Extract the [X, Y] coordinate from the center of the cell holding the provided text.  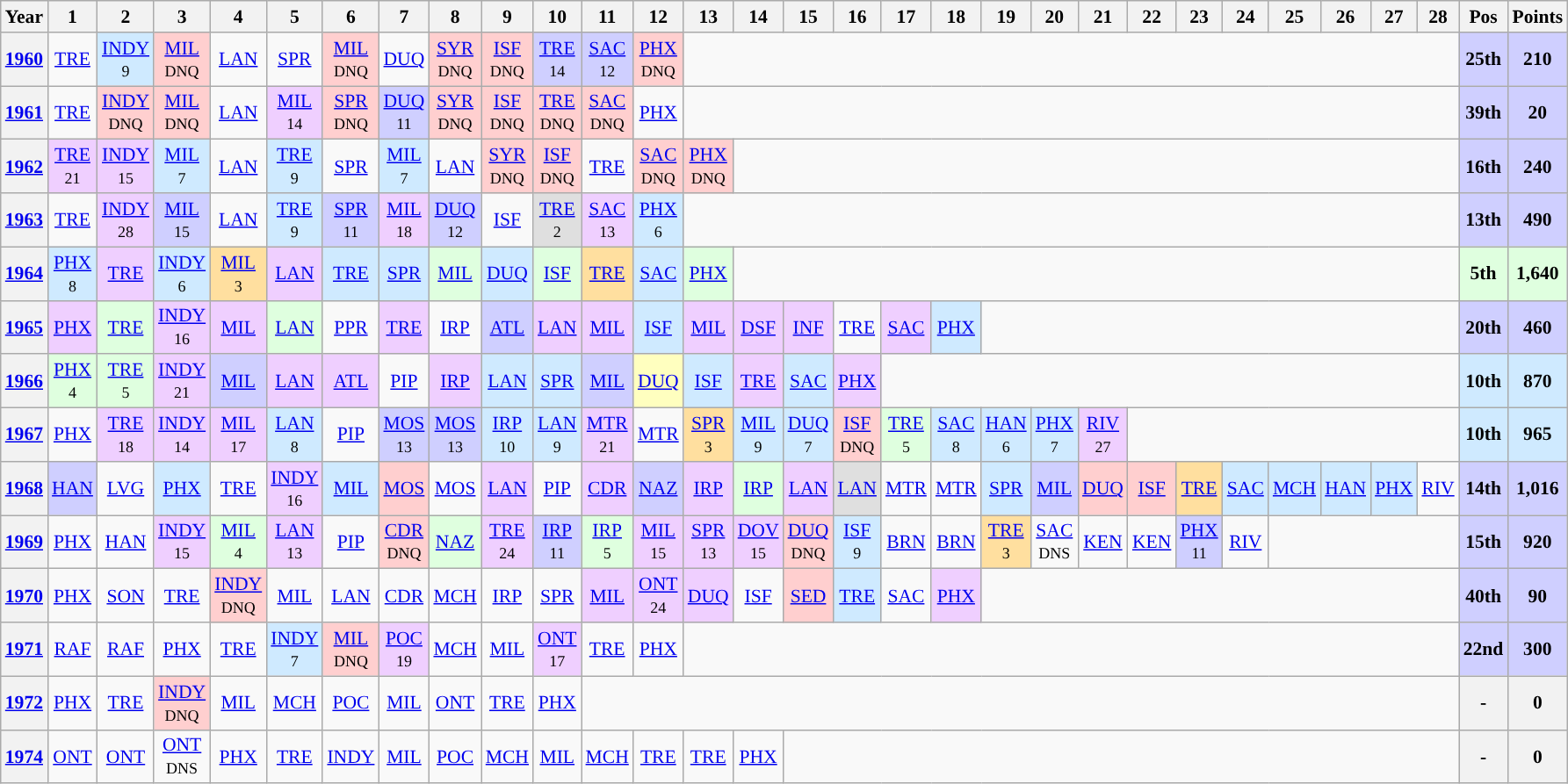
MIL18 [404, 219]
DUQDNQ [808, 543]
ISF9 [856, 543]
DUQ11 [404, 112]
3 [182, 17]
INDY28 [126, 219]
27 [1393, 17]
1969 [25, 543]
DUQ12 [455, 219]
PHX4 [72, 381]
INDY7 [294, 650]
SON [126, 595]
14 [759, 17]
25 [1295, 17]
1964 [25, 274]
1,640 [1537, 274]
IRP5 [608, 543]
24 [1246, 17]
ONTDNS [182, 757]
1,016 [1537, 488]
SAC8 [956, 435]
TRE2 [557, 219]
TREDNQ [557, 112]
MIL3 [238, 274]
1963 [25, 219]
22nd [1484, 650]
300 [1537, 650]
INDY9 [126, 60]
SPR13 [708, 543]
1972 [25, 702]
PPR [350, 327]
18 [956, 17]
MIL9 [759, 435]
INDY6 [182, 274]
6 [350, 17]
PHX11 [1198, 543]
INDY21 [182, 381]
26 [1346, 17]
LAN8 [294, 435]
12 [659, 17]
TRE18 [126, 435]
16th [1484, 167]
DSF [759, 327]
40th [1484, 595]
9 [508, 17]
LAN9 [557, 435]
SAC13 [608, 219]
PHX7 [1054, 435]
INF [808, 327]
10 [557, 17]
870 [1537, 381]
28 [1437, 17]
IRP11 [557, 543]
7 [404, 17]
Points [1537, 17]
460 [1537, 327]
23 [1198, 17]
13th [1484, 219]
90 [1537, 595]
TRE3 [1007, 543]
ONT24 [659, 595]
15 [808, 17]
20th [1484, 327]
4 [238, 17]
2 [126, 17]
TRE21 [72, 167]
22 [1152, 17]
13 [708, 17]
SED [808, 595]
15th [1484, 543]
MIL17 [238, 435]
DUQ7 [808, 435]
SAC12 [608, 60]
1967 [25, 435]
RIV27 [1103, 435]
IRP10 [508, 435]
LVG [126, 488]
490 [1537, 219]
1965 [25, 327]
DOV15 [759, 543]
1971 [25, 650]
SPRDNQ [350, 112]
210 [1537, 60]
TRE24 [508, 543]
PHX6 [659, 219]
11 [608, 17]
CDRDNQ [404, 543]
LAN13 [294, 543]
5 [294, 17]
14th [1484, 488]
1974 [25, 757]
21 [1103, 17]
Pos [1484, 17]
ONT17 [557, 650]
920 [1537, 543]
Year [25, 17]
1968 [25, 488]
16 [856, 17]
240 [1537, 167]
1966 [25, 381]
1962 [25, 167]
19 [1007, 17]
1960 [25, 60]
MTR21 [608, 435]
39th [1484, 112]
INDY14 [182, 435]
PHX8 [72, 274]
TRE14 [557, 60]
SPR3 [708, 435]
1 [72, 17]
SACDNS [1054, 543]
17 [907, 17]
MIL4 [238, 543]
25th [1484, 60]
SPR11 [350, 219]
POC19 [404, 650]
8 [455, 17]
INDY [350, 757]
965 [1537, 435]
1970 [25, 595]
1961 [25, 112]
HAN6 [1007, 435]
5th [1484, 274]
MIL14 [294, 112]
